Locate the cell with the specified text and output its (x, y) center coordinate. 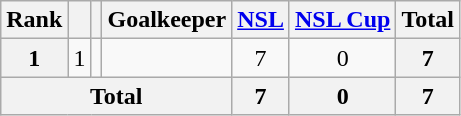
Goalkeeper (167, 20)
NSL Cup (342, 20)
NSL (261, 20)
Rank (34, 20)
